Pinpoint the cell where the given text exists, returning its [x, y] midpoint coordinate. 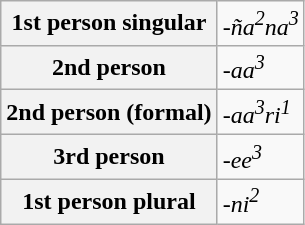
1st person singular [109, 24]
-ña2na3 [260, 24]
-aa3ri1 [260, 112]
-ee3 [260, 156]
3rd person [109, 156]
-aa3 [260, 68]
1st person plural [109, 202]
2nd person [109, 68]
2nd person (formal) [109, 112]
-ni2 [260, 202]
